Provide the (X, Y) coordinate of the cell's center where the given text is located.  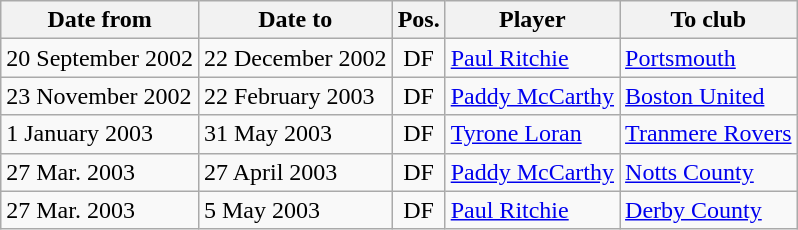
Pos. (418, 20)
27 April 2003 (295, 172)
Derby County (708, 210)
Date to (295, 20)
Tranmere Rovers (708, 134)
22 February 2003 (295, 96)
20 September 2002 (100, 58)
Notts County (708, 172)
Boston United (708, 96)
Date from (100, 20)
22 December 2002 (295, 58)
Tyrone Loran (532, 134)
23 November 2002 (100, 96)
To club (708, 20)
1 January 2003 (100, 134)
Player (532, 20)
5 May 2003 (295, 210)
31 May 2003 (295, 134)
Portsmouth (708, 58)
